Return [X, Y] of the center of cell containing provided text 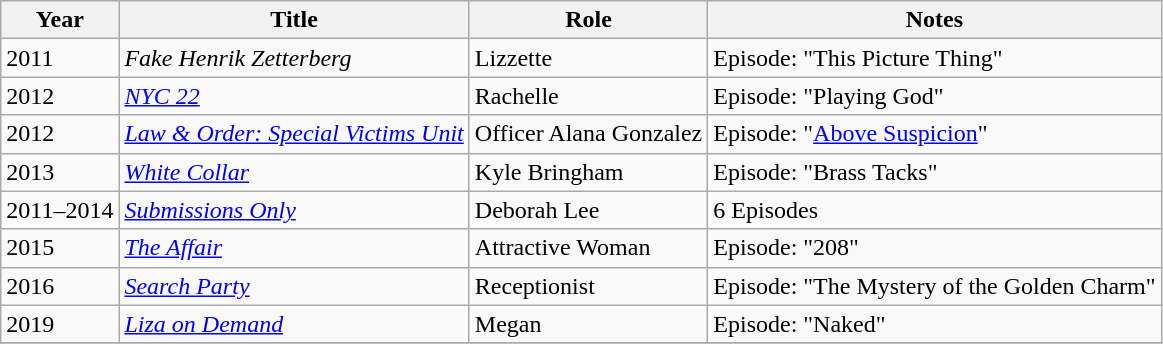
Episode: "This Picture Thing" [934, 58]
Episode: "The Mystery of the Golden Charm" [934, 286]
Lizzette [588, 58]
Episode: "Brass Tacks" [934, 172]
2015 [60, 248]
Episode: "208" [934, 248]
Law & Order: Special Victims Unit [294, 134]
NYC 22 [294, 96]
Search Party [294, 286]
Year [60, 20]
The Affair [294, 248]
2016 [60, 286]
Episode: "Above Suspicion" [934, 134]
White Collar [294, 172]
Episode: "Naked" [934, 324]
2013 [60, 172]
Liza on Demand [294, 324]
Rachelle [588, 96]
Fake Henrik Zetterberg [294, 58]
2019 [60, 324]
Title [294, 20]
Megan [588, 324]
6 Episodes [934, 210]
Attractive Woman [588, 248]
2011 [60, 58]
Deborah Lee [588, 210]
Officer Alana Gonzalez [588, 134]
Submissions Only [294, 210]
2011–2014 [60, 210]
Episode: "Playing God" [934, 96]
Receptionist [588, 286]
Role [588, 20]
Notes [934, 20]
Kyle Bringham [588, 172]
